Return (X, Y) of the center of cell containing provided text 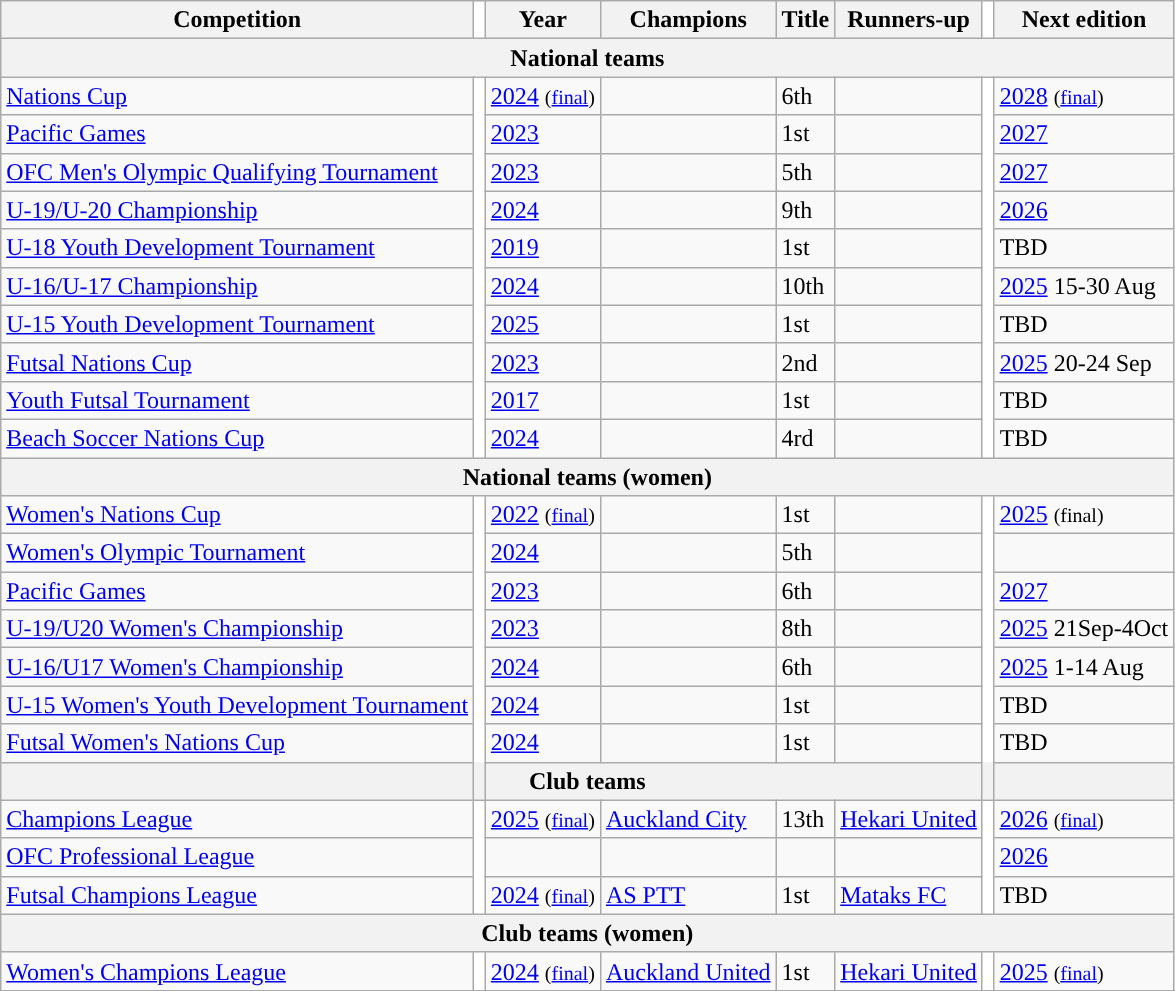
Auckland City (688, 819)
OFC Men's Olympic Qualifying Tournament (238, 172)
Mataks FC (909, 895)
National teams (women) (588, 477)
10th (806, 286)
8th (806, 629)
Club teams (588, 781)
Beach Soccer Nations Cup (238, 438)
2019 (542, 248)
U-19/U20 Women's Championship (238, 629)
Club teams (women) (588, 933)
U-15 Women's Youth Development Tournament (238, 705)
13th (806, 819)
2025 (542, 324)
Year (542, 20)
National teams (588, 58)
2022 (final) (542, 515)
Title (806, 20)
2025 15-30 Aug (1084, 286)
Youth Futsal Tournament (238, 400)
9th (806, 210)
2025 1-14 Aug (1084, 667)
Futsal Nations Cup (238, 362)
2nd (806, 362)
AS PTT (688, 895)
Champions League (238, 819)
Next edition (1084, 20)
OFC Professional League (238, 857)
4rd (806, 438)
U-16/U-17 Championship (238, 286)
U-16/U17 Women's Championship (238, 667)
2025 21Sep-4Oct (1084, 629)
Futsal Women's Nations Cup (238, 743)
U-19/U-20 Championship (238, 210)
Champions (688, 20)
2026 (final) (1084, 819)
Women's Nations Cup (238, 515)
Runners-up (909, 20)
Women's Champions League (238, 971)
U-18 Youth Development Tournament (238, 248)
Nations Cup (238, 96)
2025 20-24 Sep (1084, 362)
Auckland United (688, 971)
U-15 Youth Development Tournament (238, 324)
Futsal Champions League (238, 895)
2017 (542, 400)
Women's Olympic Tournament (238, 553)
Competition (238, 20)
2028 (final) (1084, 96)
